Provide the [X, Y] coordinate of the cell's center where the given text is located.  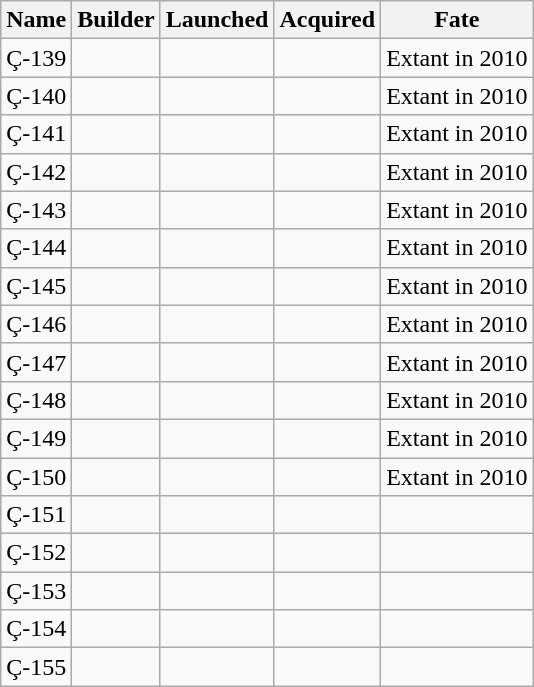
Ç-150 [36, 477]
Fate [457, 20]
Ç-147 [36, 362]
Builder [116, 20]
Ç-144 [36, 248]
Launched [217, 20]
Ç-148 [36, 400]
Ç-149 [36, 438]
Ç-143 [36, 210]
Acquired [328, 20]
Ç-155 [36, 667]
Ç-146 [36, 324]
Ç-152 [36, 553]
Ç-139 [36, 58]
Ç-153 [36, 591]
Name [36, 20]
Ç-145 [36, 286]
Ç-151 [36, 515]
Ç-141 [36, 134]
Ç-140 [36, 96]
Ç-154 [36, 629]
Ç-142 [36, 172]
